Return (X, Y) of the center of cell containing provided text 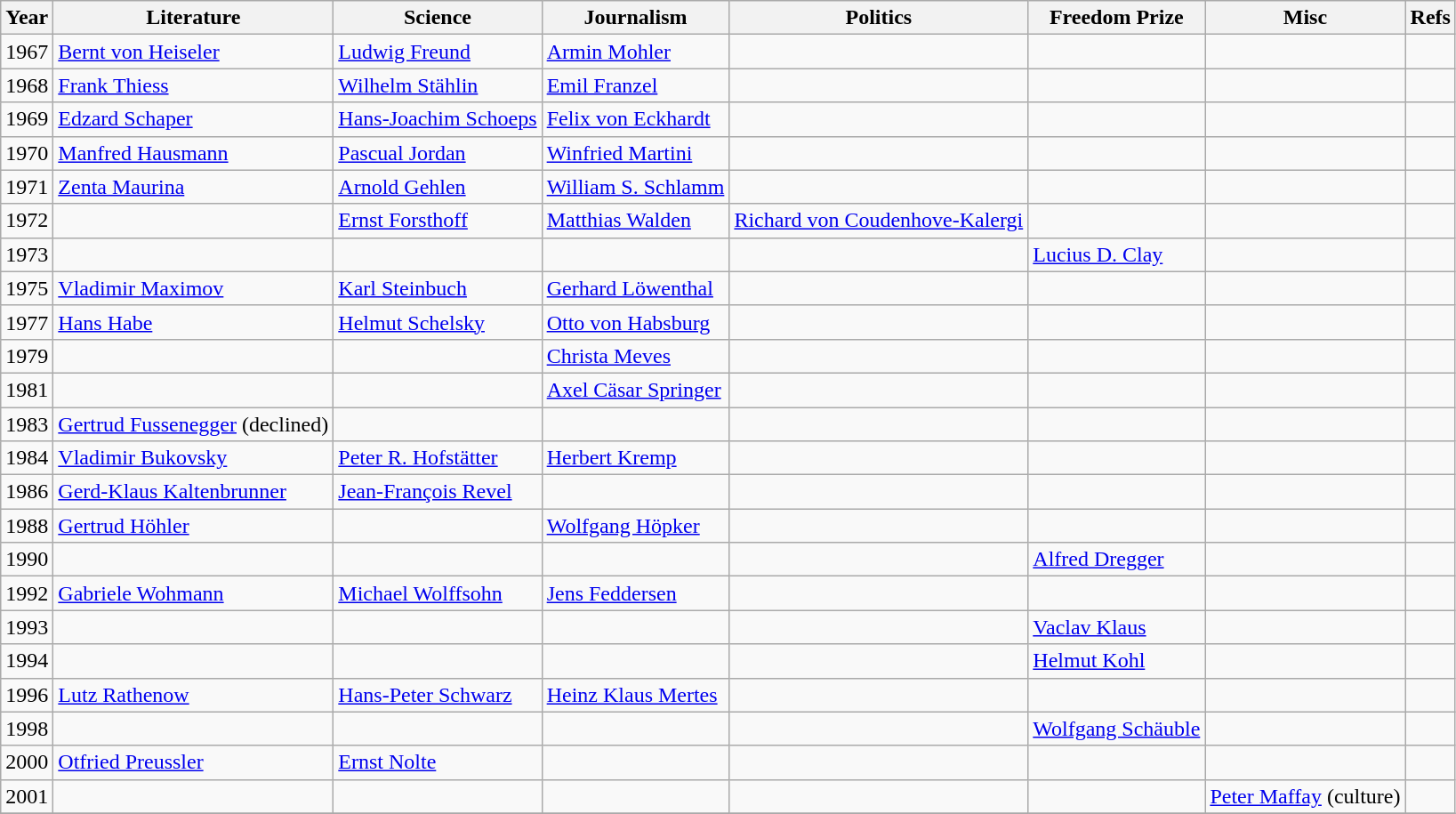
Peter R. Hofstätter (438, 458)
Jens Feddersen (635, 593)
Helmut Schelsky (438, 322)
Otfried Preussler (194, 762)
Jean-François Revel (438, 492)
Lutz Rathenow (194, 695)
Wolfgang Schäuble (1117, 729)
1973 (27, 254)
Alfred Dregger (1117, 560)
1968 (27, 85)
Ludwig Freund (438, 52)
Otto von Habsburg (635, 322)
Richard von Coudenhove-Kalergi (879, 221)
Christa Meves (635, 356)
Bernt von Heiseler (194, 52)
Gerd-Klaus Kaltenbrunner (194, 492)
Politics (879, 18)
Heinz Klaus Mertes (635, 695)
Manfred Hausmann (194, 153)
1994 (27, 661)
Gerhard Löwenthal (635, 288)
Ernst Forsthoff (438, 221)
1986 (27, 492)
1971 (27, 187)
Wolfgang Höpker (635, 526)
1981 (27, 390)
1992 (27, 593)
Hans-Peter Schwarz (438, 695)
1988 (27, 526)
Literature (194, 18)
2001 (27, 796)
Karl Steinbuch (438, 288)
Ernst Nolte (438, 762)
2000 (27, 762)
Refs (1430, 18)
William S. Schlamm (635, 187)
1972 (27, 221)
Gertrud Fussenegger (declined) (194, 424)
Hans Habe (194, 322)
Winfried Martini (635, 153)
1970 (27, 153)
Gabriele Wohmann (194, 593)
Hans-Joachim Schoeps (438, 119)
1984 (27, 458)
Emil Franzel (635, 85)
Science (438, 18)
Herbert Kremp (635, 458)
1990 (27, 560)
Felix von Eckhardt (635, 119)
Matthias Walden (635, 221)
Arnold Gehlen (438, 187)
Zenta Maurina (194, 187)
1993 (27, 627)
1977 (27, 322)
Frank Thiess (194, 85)
Armin Mohler (635, 52)
Vaclav Klaus (1117, 627)
Edzard Schaper (194, 119)
1998 (27, 729)
1996 (27, 695)
Vladimir Maximov (194, 288)
Lucius D. Clay (1117, 254)
Freedom Prize (1117, 18)
Wilhelm Stählin (438, 85)
Misc (1306, 18)
Journalism (635, 18)
Year (27, 18)
Vladimir Bukovsky (194, 458)
1969 (27, 119)
Helmut Kohl (1117, 661)
Axel Cäsar Springer (635, 390)
Peter Maffay (culture) (1306, 796)
Pascual Jordan (438, 153)
Michael Wolffsohn (438, 593)
Gertrud Höhler (194, 526)
1983 (27, 424)
1979 (27, 356)
1967 (27, 52)
1975 (27, 288)
